Output the [X, Y] coordinate of the center of the cell containing the given text.  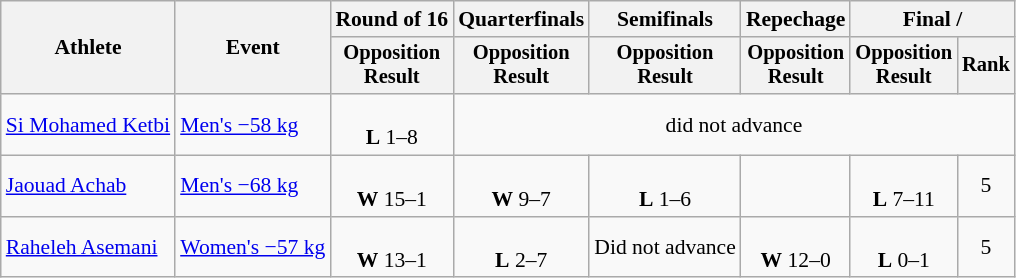
Rank [986, 66]
Men's −58 kg [252, 124]
did not advance [734, 124]
W 15–1 [392, 186]
Men's −68 kg [252, 186]
Final / [932, 19]
L 1–6 [665, 186]
Semifinals [665, 19]
Event [252, 48]
Athlete [88, 48]
Raheleh Asemani [88, 248]
Repechage [796, 19]
L 1–8 [392, 124]
W 12–0 [796, 248]
Jaouad Achab [88, 186]
Did not advance [665, 248]
Quarterfinals [521, 19]
L 0–1 [904, 248]
W 13–1 [392, 248]
Round of 16 [392, 19]
Si Mohamed Ketbi [88, 124]
L 2–7 [521, 248]
L 7–11 [904, 186]
Women's −57 kg [252, 248]
W 9–7 [521, 186]
